Return (x, y) of the center of cell containing provided text 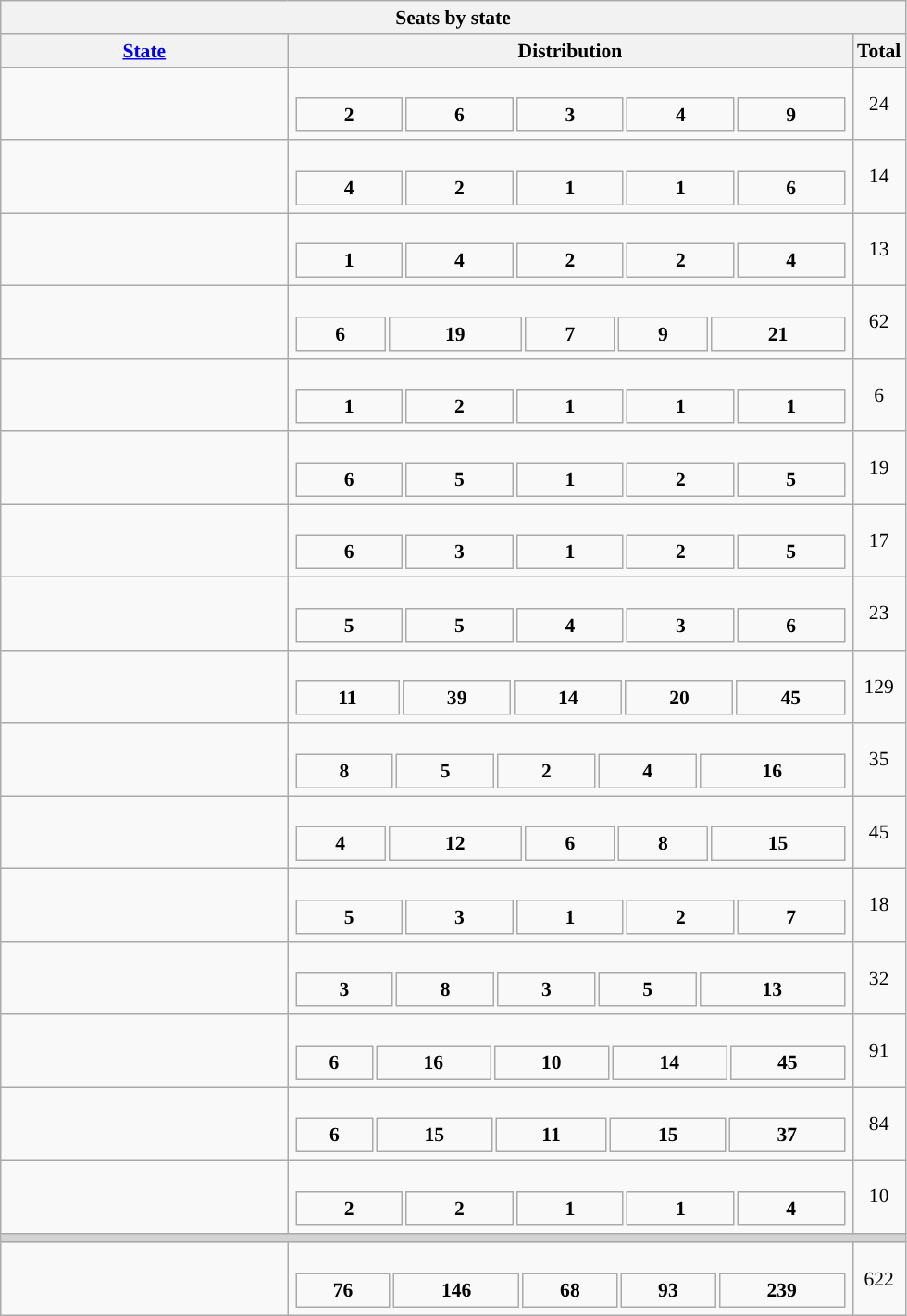
84 (879, 1124)
Distribution (570, 51)
2 6 3 4 9 (570, 104)
93 (668, 1290)
39 (457, 698)
5 5 4 3 6 (570, 615)
4 2 1 1 6 (570, 176)
129 (879, 687)
21 (777, 333)
6 5 1 2 5 (570, 468)
6 16 10 14 45 (570, 1051)
23 (879, 615)
622 (879, 1279)
1 4 2 2 4 (570, 250)
35 (879, 759)
1 2 1 1 1 (570, 394)
11 39 14 20 45 (570, 687)
6 19 7 9 21 (570, 322)
68 (570, 1290)
239 (781, 1290)
3 8 3 5 13 (570, 977)
5 3 1 2 7 (570, 905)
24 (879, 104)
6 15 11 15 37 (570, 1124)
17 (879, 540)
12 (455, 844)
37 (787, 1135)
76 (342, 1290)
146 (456, 1290)
4 12 6 8 15 (570, 833)
State (144, 51)
2 2 1 1 4 (570, 1198)
6 3 1 2 5 (570, 540)
Total (879, 51)
76 146 68 93 239 (570, 1279)
8 5 2 4 16 (570, 759)
32 (879, 977)
62 (879, 322)
Seats by state (453, 18)
91 (879, 1051)
18 (879, 905)
20 (679, 698)
